Find where the given text appears and provide that cell's center as (X, Y) coordinate. 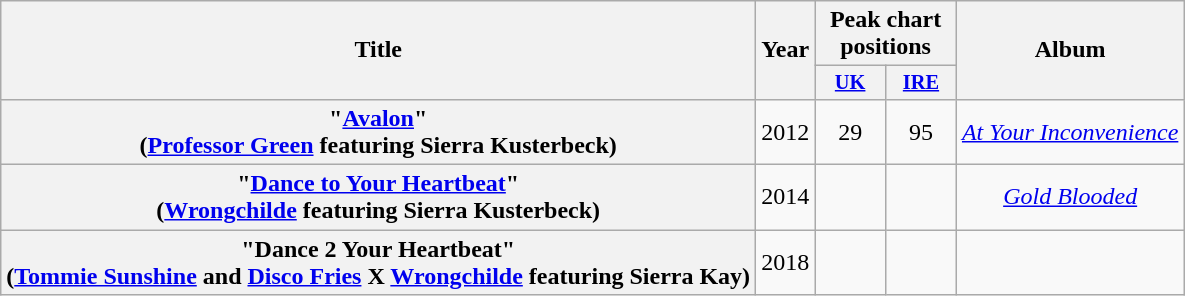
Year (786, 50)
Album (1070, 50)
"Avalon"(Professor Green featuring Sierra Kusterbeck) (378, 132)
2014 (786, 198)
"Dance to Your Heartbeat"(Wrongchilde featuring Sierra Kusterbeck) (378, 198)
29 (850, 132)
Peak chart positions (886, 34)
Gold Blooded (1070, 198)
At Your Inconvenience (1070, 132)
2012 (786, 132)
2018 (786, 262)
95 (922, 132)
Title (378, 50)
IRE (922, 83)
"Dance 2 Your Heartbeat"(Tommie Sunshine and Disco Fries X Wrongchilde featuring Sierra Kay) (378, 262)
UK (850, 83)
